Search for the cell housing the specified text and yield its [x, y] center coordinate. 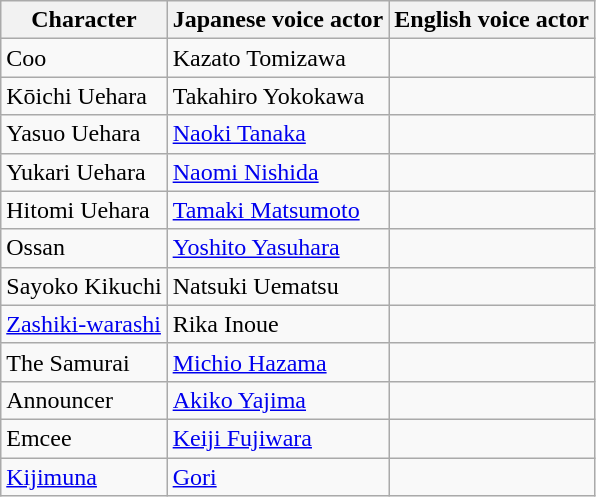
Naoki Tanaka [278, 134]
Akiko Yajima [278, 400]
Coo [84, 58]
Michio Hazama [278, 362]
Keiji Fujiwara [278, 438]
English voice actor [492, 20]
Naomi Nishida [278, 172]
Announcer [84, 400]
Yoshito Yasuhara [278, 248]
Gori [278, 477]
Rika Inoue [278, 324]
Yukari Uehara [84, 172]
Tamaki Matsumoto [278, 210]
Japanese voice actor [278, 20]
Zashiki-warashi [84, 324]
Sayoko Kikuchi [84, 286]
Yasuo Uehara [84, 134]
Ossan [84, 248]
Takahiro Yokokawa [278, 96]
Emcee [84, 438]
Kijimuna [84, 477]
Kazato Tomizawa [278, 58]
Hitomi Uehara [84, 210]
Natsuki Uematsu [278, 286]
Character [84, 20]
Kōichi Uehara [84, 96]
The Samurai [84, 362]
